Scan for the cell matching the given text and deliver its (x, y) coordinate at center. 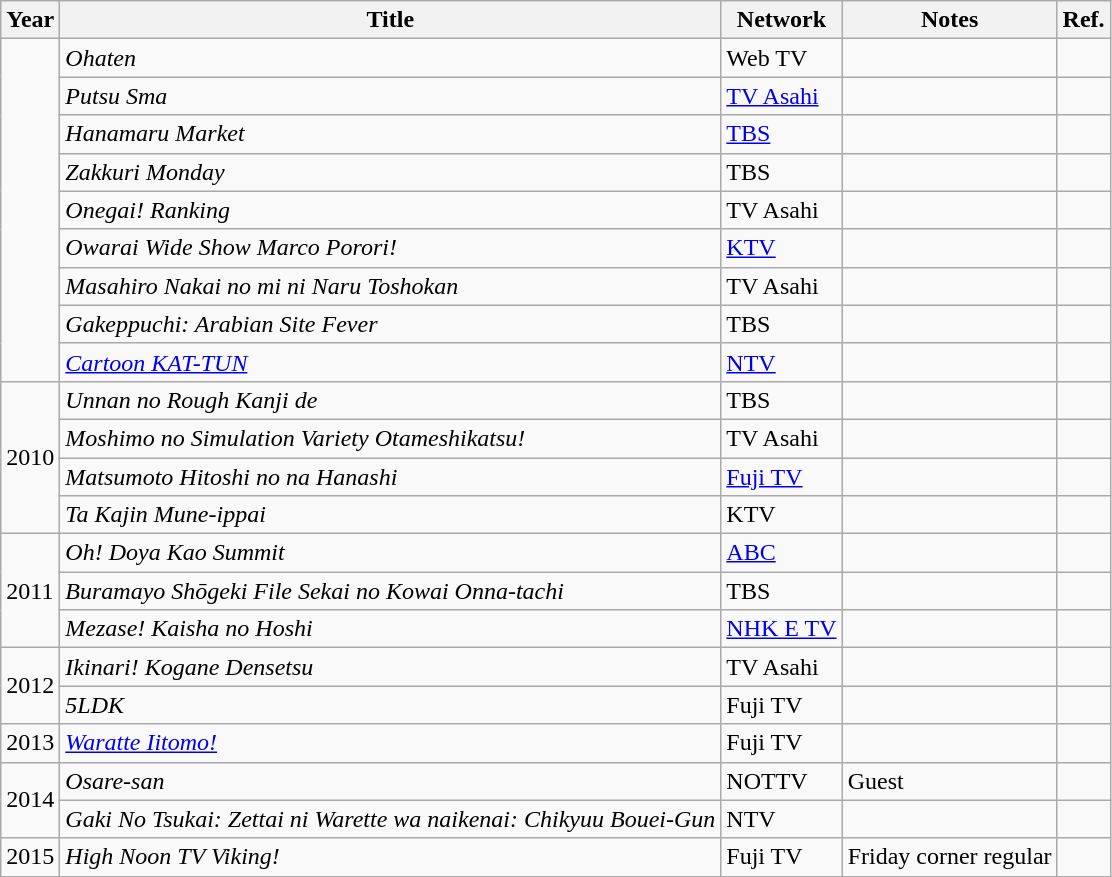
Oh! Doya Kao Summit (390, 553)
Guest (950, 781)
Ohaten (390, 58)
Osare-san (390, 781)
2014 (30, 800)
Putsu Sma (390, 96)
Owarai Wide Show Marco Porori! (390, 248)
Mezase! Kaisha no Hoshi (390, 629)
Matsumoto Hitoshi no na Hanashi (390, 477)
2015 (30, 857)
Ikinari! Kogane Densetsu (390, 667)
Gaki No Tsukai: Zettai ni Warette wa naikenai: Chikyuu Bouei-Gun (390, 819)
Cartoon KAT-TUN (390, 362)
Friday corner regular (950, 857)
Masahiro Nakai no mi ni Naru Toshokan (390, 286)
ABC (782, 553)
2011 (30, 591)
Buramayo Shōgeki File Sekai no Kowai Onna-tachi (390, 591)
Unnan no Rough Kanji de (390, 400)
Network (782, 20)
2013 (30, 743)
Ref. (1084, 20)
Zakkuri Monday (390, 172)
Year (30, 20)
Title (390, 20)
Gakeppuchi: Arabian Site Fever (390, 324)
Waratte Iitomo! (390, 743)
5LDK (390, 705)
Ta Kajin Mune-ippai (390, 515)
2012 (30, 686)
High Noon TV Viking! (390, 857)
NOTTV (782, 781)
NHK E TV (782, 629)
Moshimo no Simulation Variety Otameshikatsu! (390, 438)
Notes (950, 20)
2010 (30, 457)
Onegai! Ranking (390, 210)
Web TV (782, 58)
Hanamaru Market (390, 134)
